For the text-containing cell, return its midpoint in [X, Y] coordinate format. 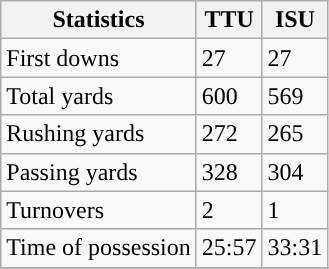
Turnovers [99, 210]
Rushing yards [99, 134]
272 [229, 134]
25:57 [229, 248]
265 [295, 134]
33:31 [295, 248]
600 [229, 96]
569 [295, 96]
Time of possession [99, 248]
1 [295, 210]
328 [229, 172]
304 [295, 172]
Passing yards [99, 172]
Statistics [99, 20]
2 [229, 210]
ISU [295, 20]
Total yards [99, 96]
First downs [99, 58]
TTU [229, 20]
